For the text-containing cell, return its midpoint in (X, Y) coordinate format. 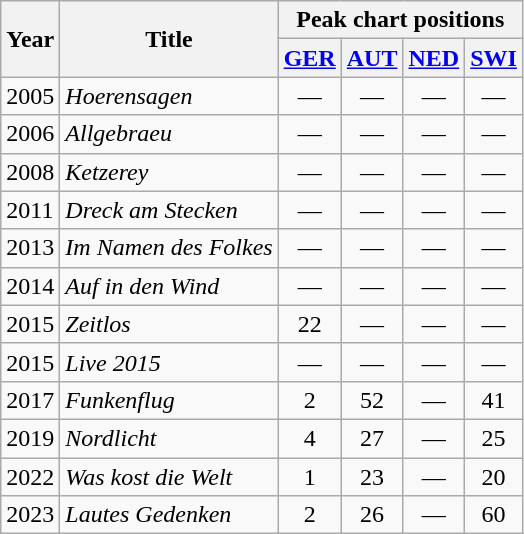
60 (494, 515)
2011 (30, 210)
Funkenflug (169, 400)
Auf in den Wind (169, 286)
52 (372, 400)
Was kost die Welt (169, 477)
27 (372, 438)
Year (30, 39)
Zeitlos (169, 324)
2006 (30, 134)
Title (169, 39)
Dreck am Stecken (169, 210)
Allgebraeu (169, 134)
Ketzerey (169, 172)
25 (494, 438)
2022 (30, 477)
Live 2015 (169, 362)
20 (494, 477)
2013 (30, 248)
NED (434, 58)
2014 (30, 286)
2023 (30, 515)
4 (310, 438)
1 (310, 477)
2017 (30, 400)
SWI (494, 58)
Nordlicht (169, 438)
Peak chart positions (400, 20)
2008 (30, 172)
GER (310, 58)
Im Namen des Folkes (169, 248)
AUT (372, 58)
2019 (30, 438)
26 (372, 515)
22 (310, 324)
23 (372, 477)
Lautes Gedenken (169, 515)
2005 (30, 96)
Hoerensagen (169, 96)
41 (494, 400)
